From the cell containing the given text, extract its center point as [x, y] coordinate. 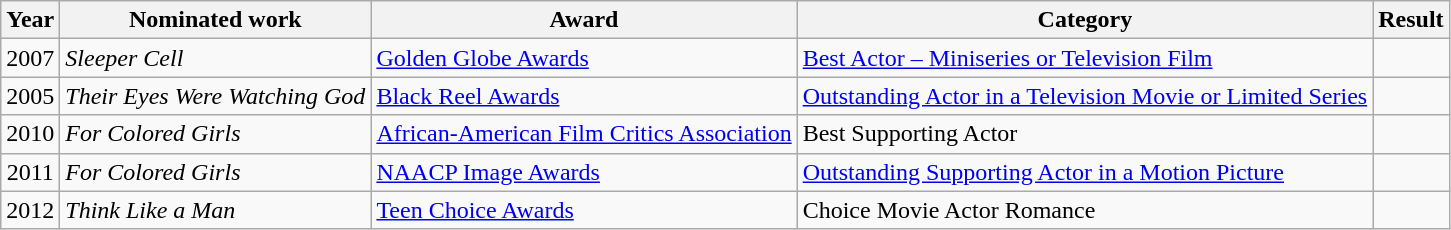
Sleeper Cell [216, 58]
Year [30, 20]
Think Like a Man [216, 210]
Best Actor – Miniseries or Television Film [1085, 58]
Outstanding Actor in a Television Movie or Limited Series [1085, 96]
African-American Film Critics Association [584, 134]
2012 [30, 210]
Result [1411, 20]
NAACP Image Awards [584, 172]
Category [1085, 20]
Award [584, 20]
Outstanding Supporting Actor in a Motion Picture [1085, 172]
2010 [30, 134]
2007 [30, 58]
Black Reel Awards [584, 96]
Their Eyes Were Watching God [216, 96]
Teen Choice Awards [584, 210]
Nominated work [216, 20]
Best Supporting Actor [1085, 134]
Choice Movie Actor Romance [1085, 210]
2011 [30, 172]
2005 [30, 96]
Golden Globe Awards [584, 58]
